Determine the (X, Y) coordinate at the center of the cell enclosing the given text.  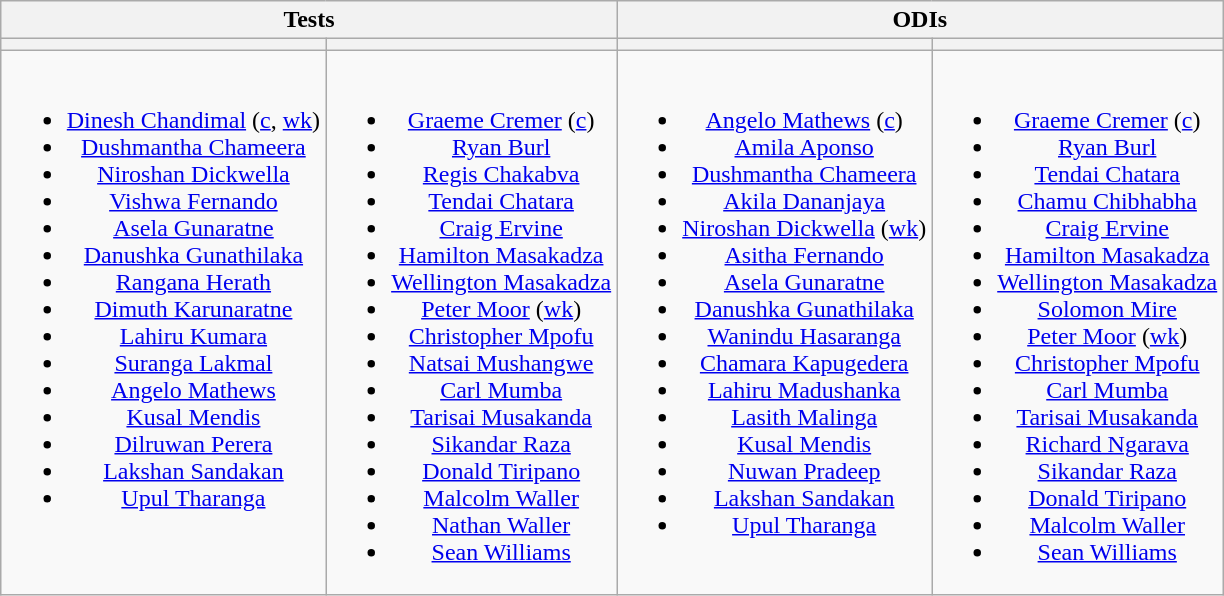
ODIs (920, 20)
Tests (308, 20)
